For the text-containing cell, return its midpoint in (X, Y) coordinate format. 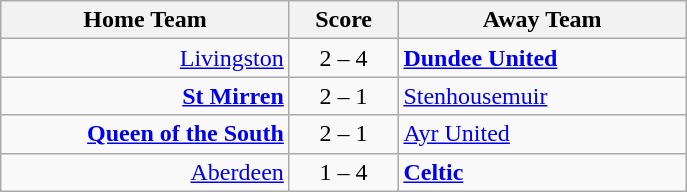
Queen of the South (146, 134)
Aberdeen (146, 172)
Livingston (146, 58)
Ayr United (542, 134)
1 – 4 (344, 172)
Home Team (146, 20)
Dundee United (542, 58)
2 – 4 (344, 58)
St Mirren (146, 96)
Stenhousemuir (542, 96)
Score (344, 20)
Away Team (542, 20)
Celtic (542, 172)
